Return the [X, Y] coordinate for the center point of the cell that contains the specified text.  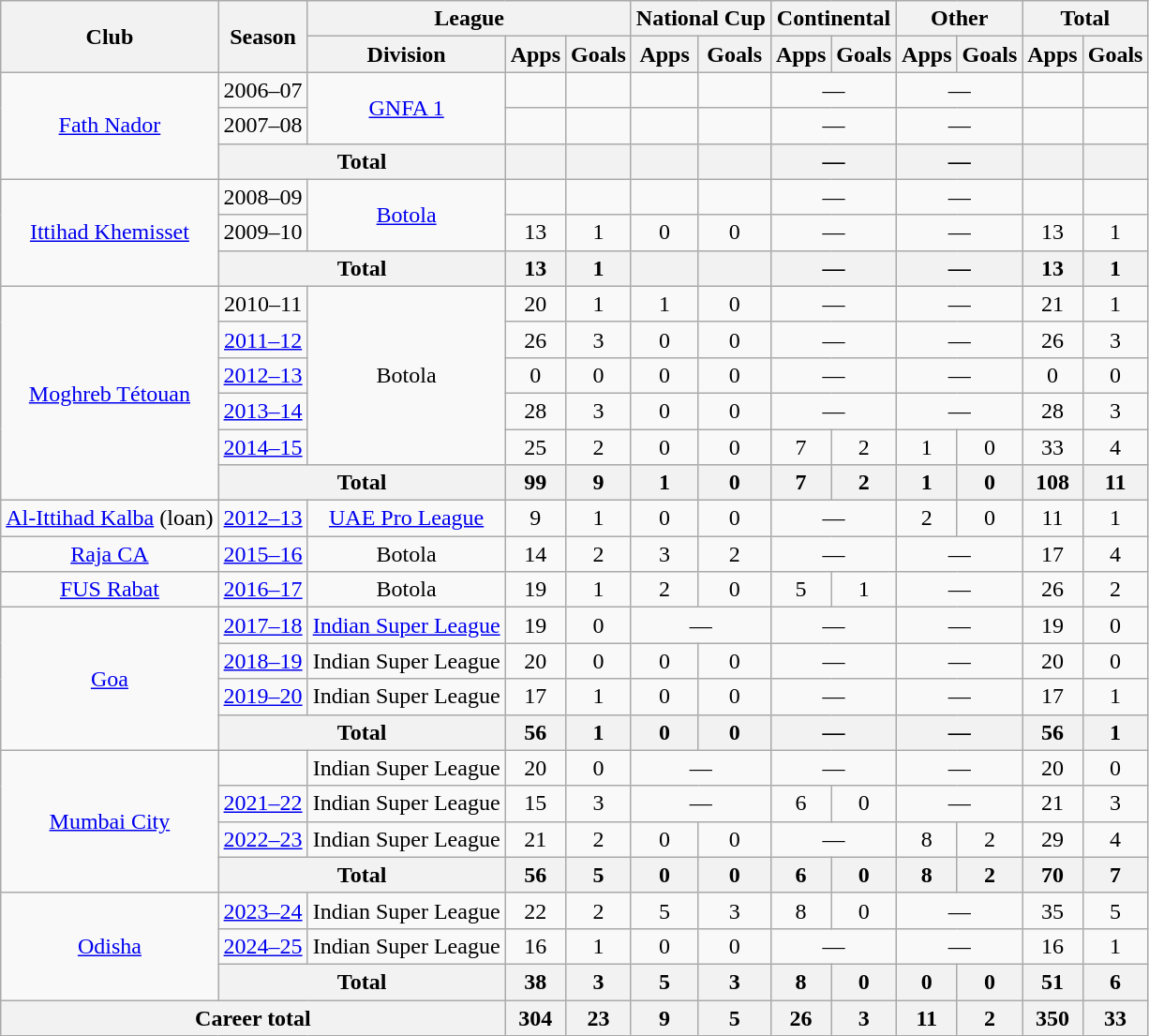
Odisha [110, 946]
2022–23 [262, 839]
2018–19 [262, 661]
Mumbai City [110, 821]
Career total [253, 1017]
2014–15 [262, 447]
National Cup [701, 19]
14 [535, 554]
2009–10 [262, 233]
Goa [110, 679]
23 [599, 1017]
2024–25 [262, 946]
Division [407, 54]
2010–11 [262, 304]
51 [1052, 982]
FUS Rabat [110, 590]
Season [262, 37]
29 [1052, 839]
2023–24 [262, 910]
2017–18 [262, 625]
League [469, 19]
108 [1052, 483]
2011–12 [262, 339]
Moghreb Tétouan [110, 393]
15 [535, 803]
35 [1052, 910]
2008–09 [262, 197]
Al-Ittihad Kalba (loan) [110, 518]
304 [535, 1017]
38 [535, 982]
2007–08 [262, 126]
70 [1052, 875]
25 [535, 447]
Club [110, 37]
2016–17 [262, 590]
Raja CA [110, 554]
GNFA 1 [407, 108]
2019–20 [262, 697]
99 [535, 483]
22 [535, 910]
2015–16 [262, 554]
UAE Pro League [407, 518]
2021–22 [262, 803]
Continental [833, 19]
Fath Nador [110, 126]
Ittihad Khemisset [110, 233]
Other [960, 19]
2006–07 [262, 90]
2013–14 [262, 411]
350 [1052, 1017]
